From the cell containing the given text, extract its center point as (x, y) coordinate. 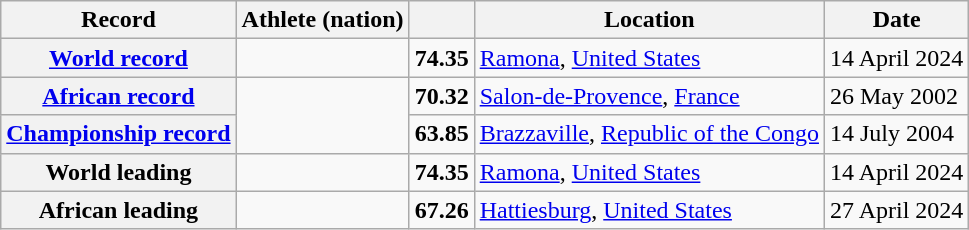
Brazzaville, Republic of the Congo (649, 134)
Hattiesburg, United States (649, 210)
70.32 (442, 96)
Location (649, 20)
World leading (118, 172)
Record (118, 20)
63.85 (442, 134)
Championship record (118, 134)
Date (896, 20)
African leading (118, 210)
World record (118, 58)
14 July 2004 (896, 134)
26 May 2002 (896, 96)
African record (118, 96)
Salon-de-Provence, France (649, 96)
27 April 2024 (896, 210)
Athlete (nation) (322, 20)
67.26 (442, 210)
